Output the (x, y) coordinate of the center of the cell containing the given text.  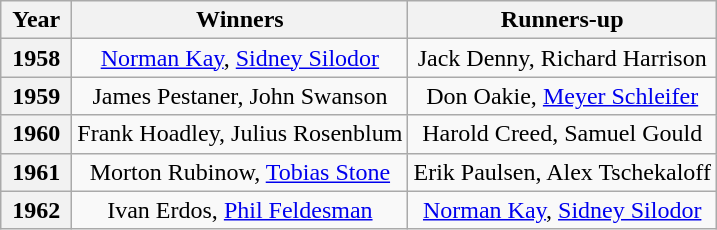
Runners-up (562, 20)
1960 (36, 134)
1959 (36, 96)
Morton Rubinow, Tobias Stone (240, 172)
1962 (36, 210)
Ivan Erdos, Phil Feldesman (240, 210)
Don Oakie, Meyer Schleifer (562, 96)
1958 (36, 58)
1961 (36, 172)
Harold Creed, Samuel Gould (562, 134)
Winners (240, 20)
Erik Paulsen, Alex Tschekaloff (562, 172)
Frank Hoadley, Julius Rosenblum (240, 134)
James Pestaner, John Swanson (240, 96)
Year (36, 20)
Jack Denny, Richard Harrison (562, 58)
